Determine the [X, Y] coordinate at the center of the cell enclosing the given text.  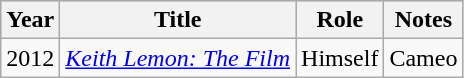
Notes [424, 20]
Keith Lemon: The Film [178, 58]
Year [30, 20]
2012 [30, 58]
Title [178, 20]
Himself [340, 58]
Cameo [424, 58]
Role [340, 20]
